Identify which cell holds the provided text, then report its [X, Y] central coordinate. 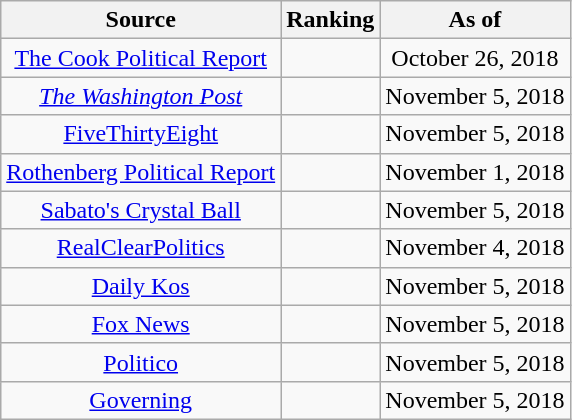
FiveThirtyEight [141, 134]
Daily Kos [141, 286]
As of [475, 20]
Sabato's Crystal Ball [141, 210]
Politico [141, 362]
The Cook Political Report [141, 58]
November 1, 2018 [475, 172]
Ranking [330, 20]
The Washington Post [141, 96]
Rothenberg Political Report [141, 172]
October 26, 2018 [475, 58]
Fox News [141, 324]
RealClearPolitics [141, 248]
Governing [141, 400]
November 4, 2018 [475, 248]
Source [141, 20]
